Return (x, y) of the center of cell containing provided text 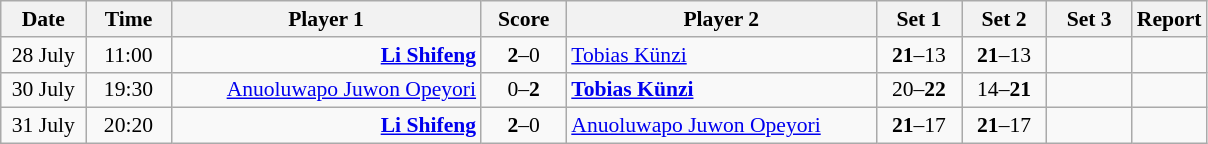
Set 2 (1004, 19)
20–22 (918, 90)
Player 2 (721, 19)
Report (1170, 19)
Time (128, 19)
Player 1 (326, 19)
Date (44, 19)
28 July (44, 55)
Set 3 (1090, 19)
30 July (44, 90)
14–21 (1004, 90)
31 July (44, 126)
20:20 (128, 126)
Score (524, 19)
Set 1 (918, 19)
0–2 (524, 90)
19:30 (128, 90)
11:00 (128, 55)
